Pinpoint the cell where the given text exists, returning its (X, Y) midpoint coordinate. 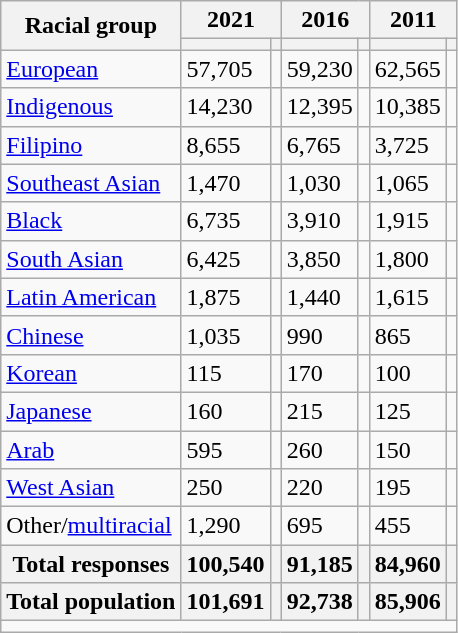
South Asian (91, 259)
1,615 (408, 297)
865 (408, 335)
6,425 (226, 259)
695 (320, 526)
1,915 (408, 221)
Chinese (91, 335)
6,765 (320, 145)
195 (408, 488)
1,800 (408, 259)
260 (320, 449)
2011 (413, 20)
62,565 (408, 69)
1,290 (226, 526)
3,850 (320, 259)
3,910 (320, 221)
92,738 (320, 602)
Filipino (91, 145)
91,185 (320, 564)
85,906 (408, 602)
3,725 (408, 145)
220 (320, 488)
European (91, 69)
8,655 (226, 145)
Total responses (91, 564)
100 (408, 373)
101,691 (226, 602)
6,735 (226, 221)
Indigenous (91, 107)
1,470 (226, 183)
Black (91, 221)
160 (226, 411)
14,230 (226, 107)
West Asian (91, 488)
150 (408, 449)
1,065 (408, 183)
455 (408, 526)
170 (320, 373)
Japanese (91, 411)
990 (320, 335)
10,385 (408, 107)
57,705 (226, 69)
12,395 (320, 107)
84,960 (408, 564)
115 (226, 373)
Other/multiracial (91, 526)
1,875 (226, 297)
Arab (91, 449)
100,540 (226, 564)
Latin American (91, 297)
1,035 (226, 335)
Racial group (91, 26)
250 (226, 488)
59,230 (320, 69)
2021 (231, 20)
2016 (325, 20)
Korean (91, 373)
595 (226, 449)
1,440 (320, 297)
Total population (91, 602)
Southeast Asian (91, 183)
125 (408, 411)
215 (320, 411)
1,030 (320, 183)
